Return [X, Y] of the center of cell containing provided text 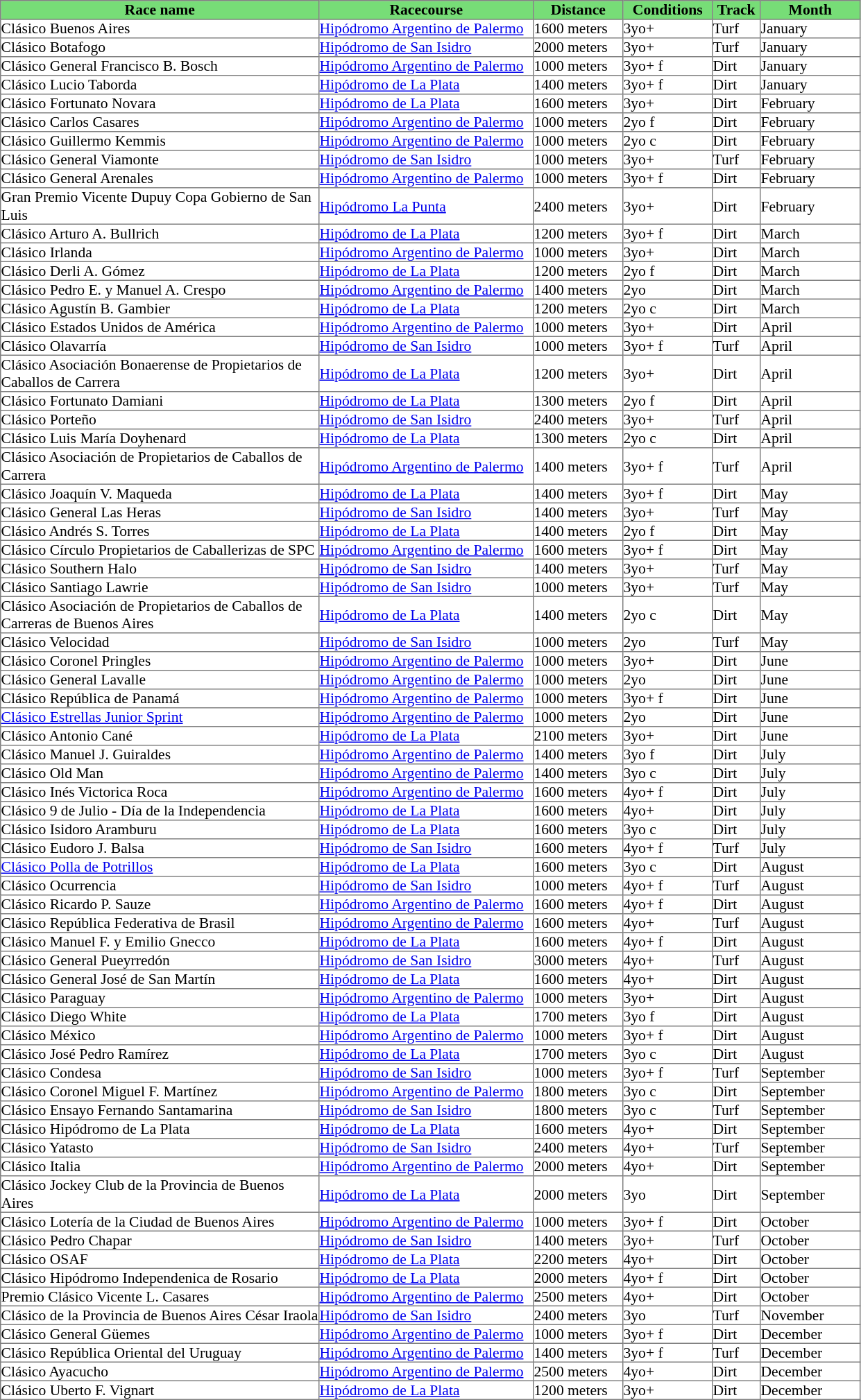
Clásico Botafogo [160, 47]
Gran Premio Vicente Dupuy Copa Gobierno de San Luis [160, 206]
Clásico Lotería de la Ciudad de Buenos Aires [160, 1222]
2100 meters [579, 736]
Clásico México [160, 1036]
Month [810, 10]
Clásico Círculo Propietarios de Caballerizas de SPC [160, 549]
Clásico Estados Unidos de América [160, 327]
Clásico Ocurrencia [160, 886]
Clásico Isidoro Aramburu [160, 829]
Clásico General Arenales [160, 179]
Track [737, 10]
Clásico Jockey Club de la Provincia de Buenos Aires [160, 1194]
Clásico Andrés S. Torres [160, 531]
Clásico Velocidad [160, 642]
Clásico Paraguay [160, 999]
Clásico Yatasto [160, 1148]
Clásico Eudoro J. Balsa [160, 849]
Clásico Hipódromo Independenica de Rosario [160, 1277]
Clásico General Las Heras [160, 512]
Clásico Diego White [160, 1017]
3000 meters [579, 961]
Clásico Joaquín V. Maqueda [160, 494]
Clásico Fortunato Novara [160, 104]
Clásico Asociación Bonaerense de Propietarios de Caballos de Carrera [160, 373]
Clásico Coronel Miguel F. Martínez [160, 1091]
Clásico Ensayo Fernando Santamarina [160, 1111]
Clásico Manuel J. Guiraldes [160, 754]
Clásico Southern Halo [160, 569]
November [810, 1315]
Clásico Asociación de Propietarios de Caballos de Carreras de Buenos Aires [160, 614]
Clásico Derli A. Gómez [160, 270]
Clásico Estrellas Junior Sprint [160, 717]
Clásico Carlos Casares [160, 122]
Distance [579, 10]
Clásico Antonio Cané [160, 736]
Clásico José Pedro Ramírez [160, 1054]
Clásico Uberto F. Vignart [160, 1390]
Clásico Luis María Doyhenard [160, 438]
Race name [160, 10]
Clásico General Güemes [160, 1334]
Clásico Porteño [160, 420]
Clásico General Francisco B. Bosch [160, 67]
Clásico Italia [160, 1166]
Clásico Hipódromo de La Plata [160, 1129]
Clásico 9 de Julio - Día de la Independencia [160, 811]
Clásico General Lavalle [160, 680]
Clásico de la Provincia de Buenos Aires César Iraola [160, 1315]
Clásico Polla de Potrillos [160, 867]
Clásico República Federativa de Brasil [160, 924]
Clásico Lucio Taborda [160, 85]
Hipódromo La Punta [426, 206]
Racecourse [426, 10]
Clásico General José de San Martín [160, 979]
Clásico Coronel Pringles [160, 662]
Conditions [667, 10]
Clásico República de Panamá [160, 699]
Clásico Guillermo Kemmis [160, 141]
2200 meters [579, 1259]
Clásico Manuel F. y Emilio Gnecco [160, 942]
Clásico General Pueyrredón [160, 961]
Clásico Old Man [160, 774]
Clásico Asociación de Propietarios de Caballos de Carrera [160, 466]
Clásico Ricardo P. Sauze [160, 904]
Clásico Santiago Lawrie [160, 587]
Clásico Irlanda [160, 252]
Clásico Arturo A. Bullrich [160, 233]
Clásico OSAF [160, 1259]
Clásico Buenos Aires [160, 29]
Clásico Fortunato Damiani [160, 401]
Clásico Ayacucho [160, 1372]
Clásico Inés Victorica Roca [160, 792]
Clásico General Viamonte [160, 159]
Clásico Condesa [160, 1073]
Clásico Olavarría [160, 345]
Clásico Agustín B. Gambier [160, 308]
Clásico Pedro E. y Manuel A. Crespo [160, 290]
Clásico Pedro Chapar [160, 1240]
Clásico República Oriental del Uruguay [160, 1352]
Premio Clásico Vicente L. Casares [160, 1297]
